From the cell containing the given text, extract its center point as (x, y) coordinate. 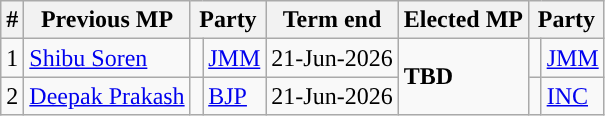
Previous MP (107, 20)
# (12, 20)
Term end (332, 20)
2 (12, 96)
BJP (234, 96)
Deepak Prakash (107, 96)
1 (12, 58)
INC (572, 96)
TBD (463, 77)
Shibu Soren (107, 58)
Elected MP (463, 20)
